From the cell containing the given text, extract its center point as [x, y] coordinate. 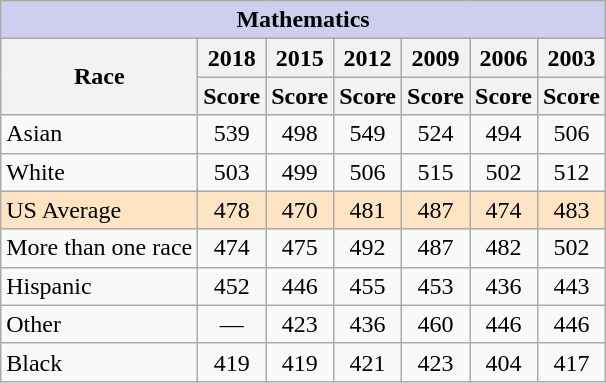
539 [232, 134]
481 [368, 210]
2009 [436, 58]
404 [504, 362]
Asian [100, 134]
2018 [232, 58]
482 [504, 248]
— [232, 324]
2006 [504, 58]
494 [504, 134]
2003 [571, 58]
512 [571, 172]
503 [232, 172]
475 [300, 248]
549 [368, 134]
417 [571, 362]
More than one race [100, 248]
453 [436, 286]
White [100, 172]
Black [100, 362]
Other [100, 324]
Hispanic [100, 286]
515 [436, 172]
478 [232, 210]
443 [571, 286]
2015 [300, 58]
470 [300, 210]
452 [232, 286]
499 [300, 172]
483 [571, 210]
524 [436, 134]
421 [368, 362]
2012 [368, 58]
460 [436, 324]
Mathematics [304, 20]
498 [300, 134]
455 [368, 286]
492 [368, 248]
US Average [100, 210]
Race [100, 77]
